Locate the cell with the specified text and output its (X, Y) center coordinate. 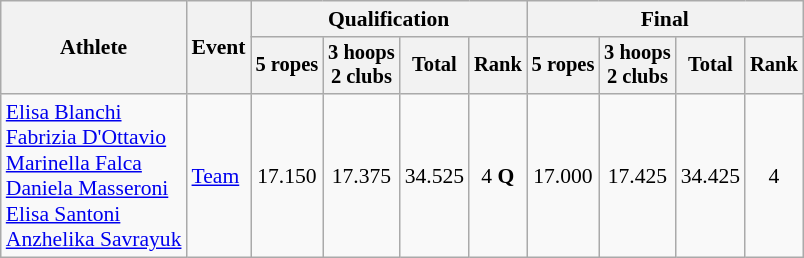
Athlete (94, 48)
4 (774, 176)
Event (219, 48)
Qualification (389, 19)
34.425 (710, 176)
Final (665, 19)
17.375 (361, 176)
17.000 (564, 176)
Team (219, 176)
17.425 (637, 176)
17.150 (288, 176)
4 Q (498, 176)
34.525 (434, 176)
Elisa BlanchiFabrizia D'OttavioMarinella FalcaDaniela MasseroniElisa SantoniAnzhelika Savrayuk (94, 176)
